Scan for the cell matching the given text and deliver its [X, Y] coordinate at center. 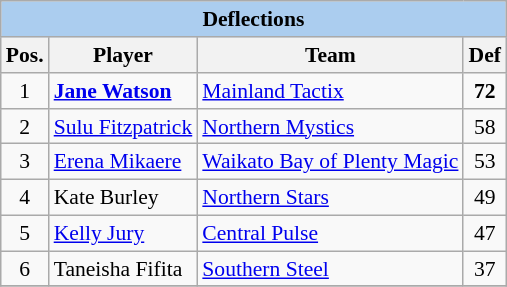
Northern Stars [330, 197]
Player [124, 55]
37 [484, 269]
Jane Watson [124, 91]
58 [484, 126]
5 [25, 233]
Team [330, 55]
Taneisha Fifita [124, 269]
Kelly Jury [124, 233]
Southern Steel [330, 269]
Sulu Fitzpatrick [124, 126]
53 [484, 162]
Waikato Bay of Plenty Magic [330, 162]
Northern Mystics [330, 126]
72 [484, 91]
Deflections [254, 19]
47 [484, 233]
Central Pulse [330, 233]
Kate Burley [124, 197]
Mainland Tactix [330, 91]
1 [25, 91]
2 [25, 126]
Erena Mikaere [124, 162]
6 [25, 269]
Def [484, 55]
49 [484, 197]
3 [25, 162]
4 [25, 197]
Pos. [25, 55]
